Return the (x, y) coordinate for the center point of the cell that contains the specified text.  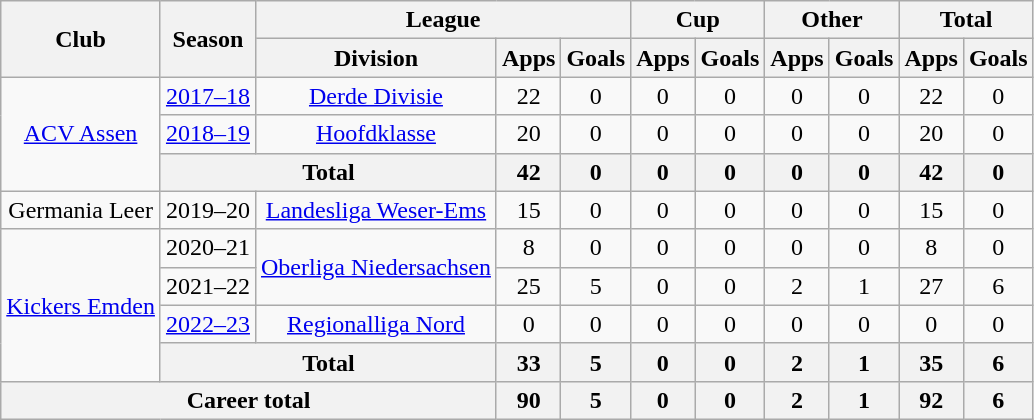
Hoofdklasse (376, 134)
Landesliga Weser-Ems (376, 210)
2018–19 (208, 134)
90 (528, 400)
Germania Leer (81, 210)
Regionalliga Nord (376, 324)
92 (931, 400)
2017–18 (208, 96)
2021–22 (208, 286)
Other (832, 20)
Oberliga Niedersachsen (376, 267)
2022–23 (208, 324)
2020–21 (208, 248)
35 (931, 362)
25 (528, 286)
Club (81, 39)
Season (208, 39)
ACV Assen (81, 134)
Derde Divisie (376, 96)
27 (931, 286)
33 (528, 362)
2019–20 (208, 210)
Kickers Emden (81, 305)
Career total (249, 400)
Division (376, 58)
League (442, 20)
Cup (698, 20)
